Find where the given text appears and provide that cell's center as (x, y) coordinate. 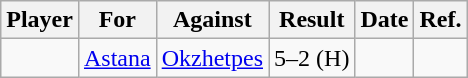
For (117, 20)
Ref. (440, 20)
Player (40, 20)
Against (212, 20)
Astana (117, 58)
Date (384, 20)
5–2 (H) (312, 58)
Result (312, 20)
Okzhetpes (212, 58)
